Determine the [x, y] coordinate at the center of the cell enclosing the given text.  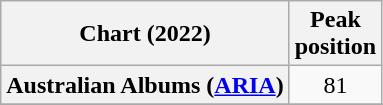
81 [335, 85]
Chart (2022) [145, 34]
Australian Albums (ARIA) [145, 85]
Peakposition [335, 34]
